Locate the cell with the specified text and output its [x, y] center coordinate. 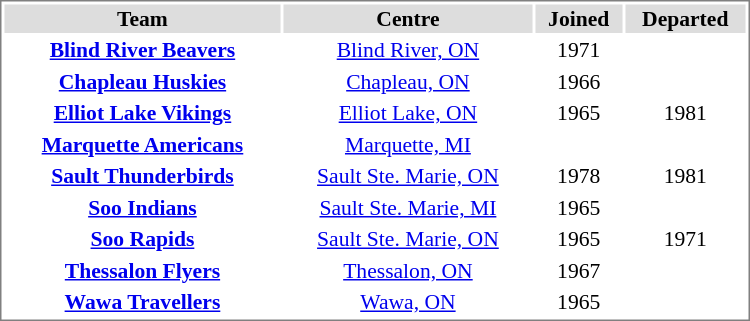
Sault Thunderbirds [142, 176]
Wawa Travellers [142, 302]
1978 [578, 176]
Thessalon, ON [408, 270]
Soo Rapids [142, 239]
Departed [686, 18]
Team [142, 18]
Wawa, ON [408, 302]
Joined [578, 18]
Blind River Beavers [142, 50]
Blind River, ON [408, 50]
Thessalon Flyers [142, 270]
Sault Ste. Marie, MI [408, 208]
Marquette, MI [408, 144]
Elliot Lake, ON [408, 113]
Soo Indians [142, 208]
1966 [578, 82]
Elliot Lake Vikings [142, 113]
Chapleau Huskies [142, 82]
1967 [578, 270]
Marquette Americans [142, 144]
Centre [408, 18]
Chapleau, ON [408, 82]
